Extract the (X, Y) coordinate from the center of the cell holding the provided text.  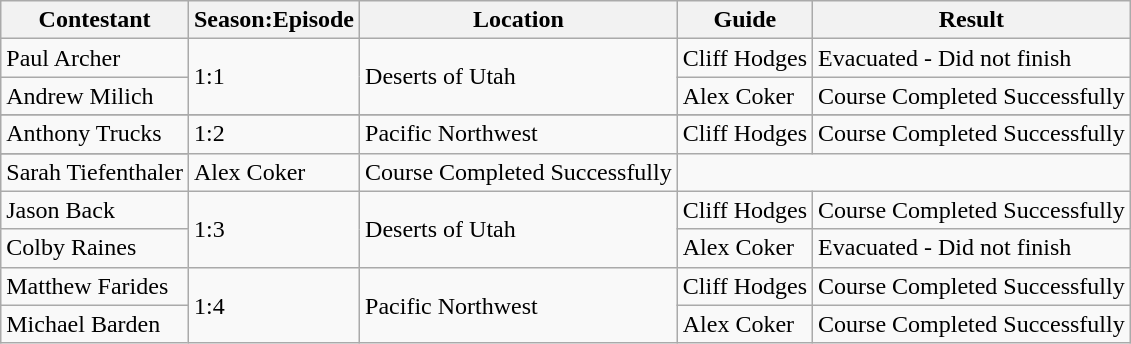
Result (972, 20)
1:2 (274, 134)
Anthony Trucks (95, 134)
Colby Raines (95, 248)
1:1 (274, 77)
Andrew Milich (95, 96)
Guide (744, 20)
Paul Archer (95, 58)
Location (519, 20)
Contestant (95, 20)
Matthew Farides (95, 286)
Jason Back (95, 210)
Sarah Tiefenthaler (95, 172)
1:3 (274, 229)
1:4 (274, 305)
Michael Barden (95, 324)
Season:Episode (274, 20)
